Search for the cell housing the specified text and yield its [x, y] center coordinate. 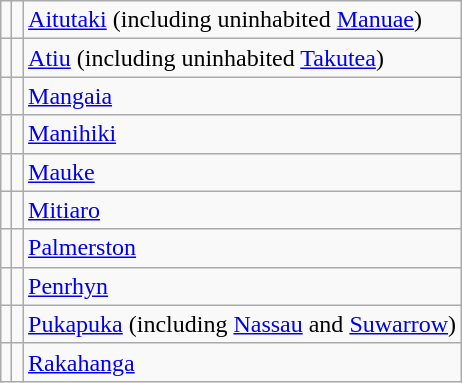
Pukapuka (including Nassau and Suwarrow) [242, 324]
Penrhyn [242, 286]
Mangaia [242, 96]
Palmerston [242, 248]
Manihiki [242, 134]
Rakahanga [242, 362]
Atiu (including uninhabited Takutea) [242, 58]
Mauke [242, 172]
Aitutaki (including uninhabited Manuae) [242, 20]
Mitiaro [242, 210]
